Locate the cell with the specified text and output its [X, Y] center coordinate. 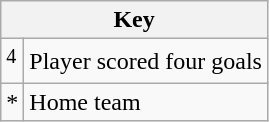
Player scored four goals [146, 62]
4 [12, 62]
Home team [146, 102]
* [12, 102]
Key [134, 20]
